Return (x, y) of the center of cell containing provided text 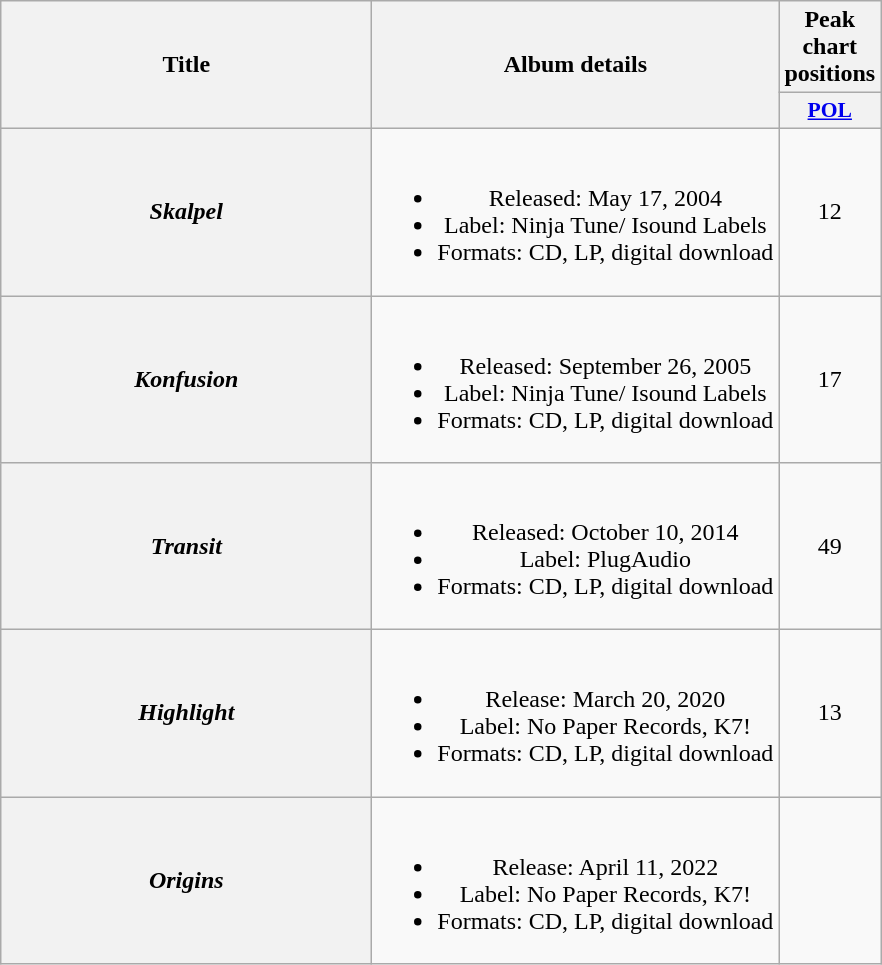
Highlight (186, 714)
Album details (576, 65)
Skalpel (186, 212)
Konfusion (186, 380)
Peak chart positions (830, 47)
Title (186, 65)
Transit (186, 546)
49 (830, 546)
Released: May 17, 2004Label: Ninja Tune/ Isound LabelsFormats: CD, LP, digital download (576, 212)
POL (830, 111)
17 (830, 380)
Released: September 26, 2005Label: Ninja Tune/ Isound LabelsFormats: CD, LP, digital download (576, 380)
12 (830, 212)
Origins (186, 880)
Released: October 10, 2014Label: PlugAudioFormats: CD, LP, digital download (576, 546)
Release: April 11, 2022Label: No Paper Records, K7!Formats: CD, LP, digital download (576, 880)
13 (830, 714)
Release: March 20, 2020Label: No Paper Records, K7!Formats: CD, LP, digital download (576, 714)
